Pinpoint the cell where the given text exists, returning its (X, Y) midpoint coordinate. 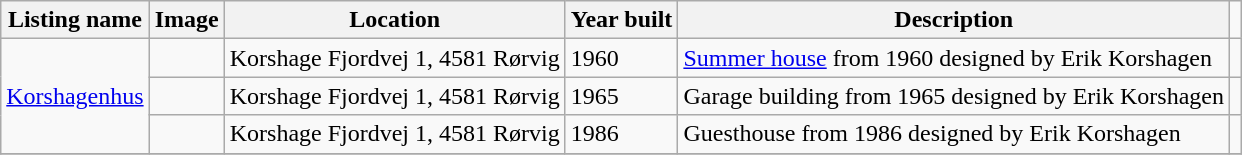
Guesthouse from 1986 designed by Erik Korshagen (954, 134)
Korshagenhus (75, 96)
Listing name (75, 20)
Year built (622, 20)
Image (186, 20)
Location (394, 20)
Garage building from 1965 designed by Erik Korshagen (954, 96)
Summer house from 1960 designed by Erik Korshagen (954, 58)
1965 (622, 96)
1960 (622, 58)
Description (954, 20)
1986 (622, 134)
